Detect which cell encompasses the target text, then output its [X, Y] center coordinate. 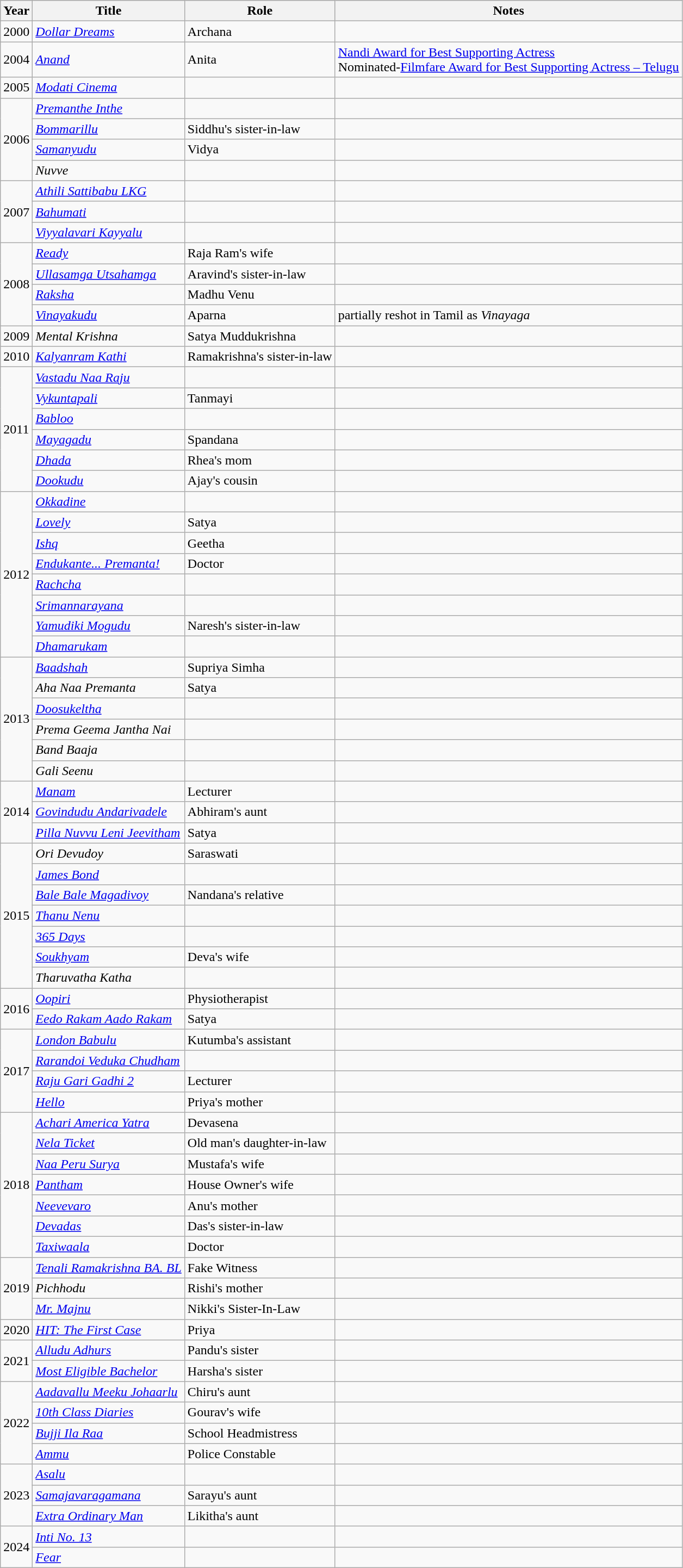
Manam [109, 791]
Devasena [260, 1123]
Modati Cinema [109, 88]
Baadshah [109, 667]
Ammu [109, 1454]
Year [16, 11]
Aadavallu Meeku Johaarlu [109, 1392]
Vastadu Naa Raju [109, 377]
Anand [109, 60]
Neevevaro [109, 1205]
2015 [16, 915]
Naresh's sister-in-law [260, 626]
Tharuvatha Katha [109, 978]
Nuvve [109, 170]
Rhea's mom [260, 460]
2011 [16, 429]
Ori Devudoy [109, 853]
2010 [16, 357]
Ramakrishna's sister-in-law [260, 357]
Oopiri [109, 999]
2024 [16, 1547]
Gali Seenu [109, 771]
Soukhyam [109, 957]
Viyyalavari Kayyalu [109, 232]
Raju Gari Gadhi 2 [109, 1081]
Mayagadu [109, 439]
Madhu Venu [260, 295]
Old man's daughter-in-law [260, 1143]
Geetha [260, 543]
HIT: The First Case [109, 1330]
Ready [109, 253]
Bommarillu [109, 129]
Aravind's sister-in-law [260, 274]
2022 [16, 1423]
Satya Muddukrishna [260, 336]
Dollar Dreams [109, 32]
Naa Peru Surya [109, 1164]
Nandana's relative [260, 895]
Inti No. 13 [109, 1536]
Anita [260, 60]
Govindudu Andarivadele [109, 812]
Babloo [109, 419]
Samanyudu [109, 150]
Saraswati [260, 853]
Alludu Adhurs [109, 1350]
London Babulu [109, 1040]
Sarayu's aunt [260, 1495]
Role [260, 11]
Nela Ticket [109, 1143]
Kutumba's assistant [260, 1040]
Deva's wife [260, 957]
Dookudu [109, 481]
Priya's mother [260, 1102]
2004 [16, 60]
Prema Geema Jantha Nai [109, 729]
Srimannarayana [109, 605]
Das's sister-in-law [260, 1226]
Nikki's Sister-In-Law [260, 1309]
2020 [16, 1330]
Yamudiki Mogudu [109, 626]
2000 [16, 32]
Endukante... Premanta! [109, 563]
Bahumati [109, 212]
2021 [16, 1361]
2013 [16, 719]
365 Days [109, 936]
Devadas [109, 1226]
Okkadine [109, 501]
Harsha's sister [260, 1371]
Archana [260, 32]
10th Class Diaries [109, 1412]
Priya [260, 1330]
Tenali Ramakrishna BA. BL [109, 1268]
Likitha's aunt [260, 1516]
Lovely [109, 522]
2008 [16, 284]
Vinayakudu [109, 315]
House Owner's wife [260, 1185]
Pilla Nuvvu Leni Jeevitham [109, 833]
Gourav's wife [260, 1412]
Athili Sattibabu LKG [109, 191]
Aha Naa Premanta [109, 688]
Rarandoi Veduka Chudham [109, 1061]
2018 [16, 1185]
2012 [16, 574]
2006 [16, 139]
2023 [16, 1495]
Supriya Simha [260, 667]
Title [109, 11]
Rachcha [109, 584]
Vykuntapali [109, 398]
Raksha [109, 295]
Premanthe Inthe [109, 108]
partially reshot in Tamil as Vinayaga [508, 315]
Eedo Rakam Aado Rakam [109, 1019]
Pantham [109, 1185]
Spandana [260, 439]
Thanu Nenu [109, 915]
Raja Ram's wife [260, 253]
Asalu [109, 1474]
Notes [508, 11]
Chiru's aunt [260, 1392]
2019 [16, 1288]
2007 [16, 212]
Ullasamga Utsahamga [109, 274]
2016 [16, 1009]
School Headmistress [260, 1433]
Aparna [260, 315]
Hello [109, 1102]
Kalyanram Kathi [109, 357]
Most Eligible Bachelor [109, 1371]
Pichhodu [109, 1288]
Fear [109, 1557]
Vidya [260, 150]
2017 [16, 1071]
Rishi's mother [260, 1288]
Dhamarukam [109, 647]
Ajay's cousin [260, 481]
2005 [16, 88]
Dhada [109, 460]
Samajavaragamana [109, 1495]
Anu's mother [260, 1205]
Mr. Majnu [109, 1309]
Tanmayi [260, 398]
Pandu's sister [260, 1350]
Mental Krishna [109, 336]
Bale Bale Magadivoy [109, 895]
Physiotherapist [260, 999]
Abhiram's aunt [260, 812]
Taxiwaala [109, 1247]
Band Baaja [109, 750]
James Bond [109, 874]
Ishq [109, 543]
Siddhu's sister-in-law [260, 129]
Mustafa's wife [260, 1164]
Nandi Award for Best Supporting Actress Nominated-Filmfare Award for Best Supporting Actress – Telugu [508, 60]
2014 [16, 812]
Achari America Yatra [109, 1123]
Police Constable [260, 1454]
2009 [16, 336]
Extra Ordinary Man [109, 1516]
Bujji Ila Raa [109, 1433]
Doosukeltha [109, 709]
Fake Witness [260, 1268]
